Capture the cell that displays the provided text and extract its (x, y) central coordinate. 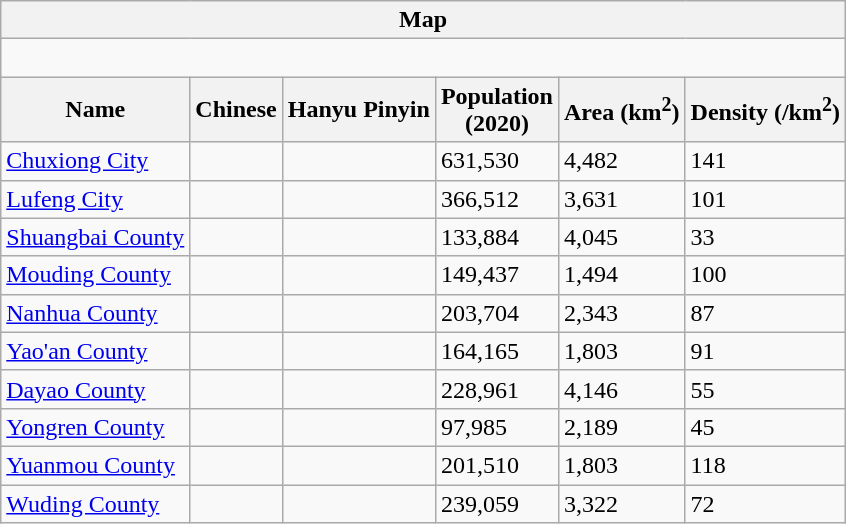
72 (765, 503)
2,189 (622, 427)
201,510 (496, 465)
Yao'an County (96, 351)
4,045 (622, 237)
97,985 (496, 427)
Wuding County (96, 503)
55 (765, 389)
118 (765, 465)
Density (/km2) (765, 110)
164,165 (496, 351)
228,961 (496, 389)
203,704 (496, 313)
Chinese (236, 110)
87 (765, 313)
100 (765, 275)
Map (424, 20)
Mouding County (96, 275)
Area (km2) (622, 110)
Name (96, 110)
2,343 (622, 313)
Hanyu Pinyin (358, 110)
Population(2020) (496, 110)
Shuangbai County (96, 237)
141 (765, 161)
4,482 (622, 161)
101 (765, 199)
4,146 (622, 389)
45 (765, 427)
366,512 (496, 199)
Lufeng City (96, 199)
3,322 (622, 503)
Nanhua County (96, 313)
91 (765, 351)
1,494 (622, 275)
239,059 (496, 503)
631,530 (496, 161)
Dayao County (96, 389)
33 (765, 237)
Chuxiong City (96, 161)
Yongren County (96, 427)
Yuanmou County (96, 465)
3,631 (622, 199)
133,884 (496, 237)
149,437 (496, 275)
